Identify which cell holds the provided text, then report its (x, y) central coordinate. 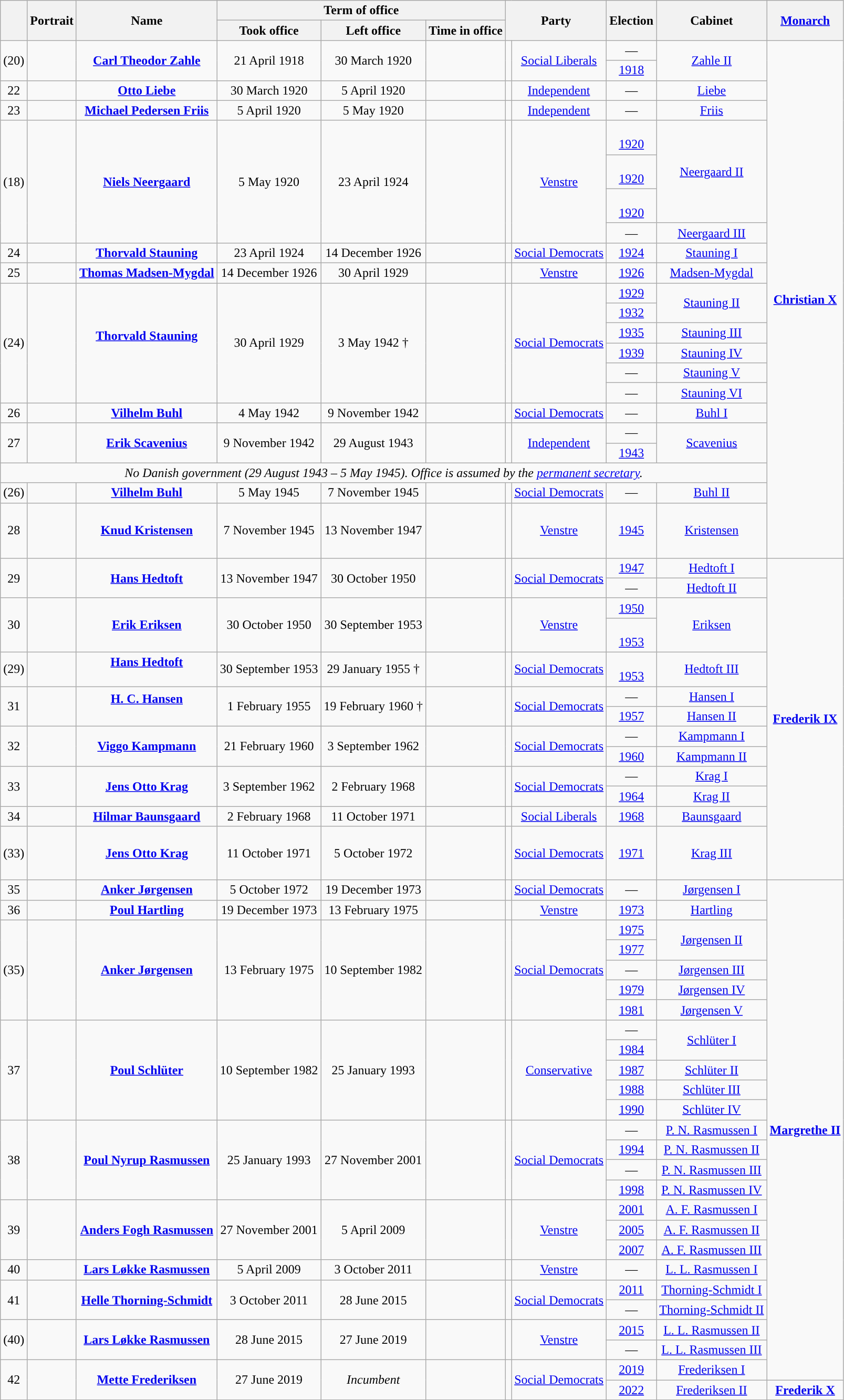
Jørgensen IV (712, 990)
Poul Hartling (147, 910)
Took office (269, 30)
Stauning III (712, 333)
21 February 1960 (269, 746)
Jørgensen III (712, 970)
Thomas Madsen-Mygdal (147, 273)
Friis (712, 110)
(33) (14, 853)
Niels Neergaard (147, 182)
H. C. Hansen (147, 706)
21 April 1918 (269, 60)
24 (14, 253)
Stauning IV (712, 353)
L. L. Rasmussen I (712, 1270)
P. N. Rasmussen II (712, 1150)
1973 (631, 910)
L. L. Rasmussen III (712, 1350)
Carl Theodor Zahle (147, 60)
Jørgensen I (712, 890)
1957 (631, 717)
1964 (631, 796)
1935 (631, 333)
1950 (631, 608)
1979 (631, 990)
23 (14, 110)
(24) (14, 343)
L. L. Rasmussen II (712, 1330)
Incumbent (373, 1380)
Frederik X (805, 1389)
Otto Liebe (147, 90)
2011 (631, 1290)
29 January 1955 † (373, 669)
Jørgensen II (712, 940)
P. N. Rasmussen IV (712, 1190)
(18) (14, 182)
1929 (631, 293)
30 (14, 625)
3 May 1942 † (373, 343)
2015 (631, 1330)
Zahle II (712, 60)
Eriksen (712, 625)
Neergaard II (712, 171)
Hansen II (712, 717)
Stauning II (712, 303)
Buhl II (712, 493)
1984 (631, 1050)
Frederiksen I (712, 1370)
Erik Scavenius (147, 443)
40 (14, 1270)
Buhl I (712, 413)
Kristensen (712, 531)
Baunsgaard (712, 816)
Madsen-Mygdal (712, 273)
2022 (631, 1389)
Viggo Kampmann (147, 746)
1998 (631, 1190)
Michael Pedersen Friis (147, 110)
Margrethe II (805, 1130)
2007 (631, 1250)
Poul Schlüter (147, 1070)
1990 (631, 1110)
1975 (631, 930)
Kampmann II (712, 756)
1926 (631, 273)
(29) (14, 669)
Cabinet (712, 20)
37 (14, 1070)
Stauning V (712, 373)
2005 (631, 1230)
Portrait (52, 20)
(20) (14, 60)
4 May 1942 (269, 413)
1932 (631, 313)
No Danish government (29 August 1943 – 5 May 1945). Office is assumed by the permanent secretary. (383, 473)
Schlüter IV (712, 1110)
P. N. Rasmussen I (712, 1130)
P. N. Rasmussen III (712, 1170)
Neergaard III (712, 233)
28 (14, 531)
Monarch (805, 20)
Knud Kristensen (147, 531)
Hartling (712, 910)
(40) (14, 1340)
A. F. Rasmussen II (712, 1230)
Frederiksen II (712, 1389)
Krag III (712, 853)
31 (14, 706)
Left office (373, 30)
39 (14, 1230)
1968 (631, 816)
1924 (631, 253)
1 February 1955 (269, 706)
Poul Nyrup Rasmussen (147, 1160)
Time in office (466, 30)
2001 (631, 1210)
5 May 1945 (269, 493)
Kampmann I (712, 737)
1977 (631, 950)
25 (14, 273)
Hilmar Baunsgaard (147, 816)
36 (14, 910)
Party (556, 20)
22 (14, 90)
35 (14, 890)
Stauning VI (712, 393)
Schlüter II (712, 1070)
Stauning I (712, 253)
Thorning-Schmidt I (712, 1290)
Hedtoft III (712, 669)
19 February 1960 † (373, 706)
Krag I (712, 776)
41 (14, 1300)
27 (14, 443)
Hansen I (712, 696)
(26) (14, 493)
Erik Eriksen (147, 625)
1943 (631, 453)
Liebe (712, 90)
(35) (14, 970)
1947 (631, 568)
Thorning-Schmidt II (712, 1310)
29 August 1943 (373, 443)
38 (14, 1160)
A. F. Rasmussen I (712, 1210)
1939 (631, 353)
Mette Frederiksen (147, 1380)
Anders Fogh Rasmussen (147, 1230)
42 (14, 1380)
Helle Thorning-Schmidt (147, 1300)
Christian X (805, 299)
Hedtoft I (712, 568)
Name (147, 20)
Conservative (559, 1070)
1945 (631, 531)
Hedtoft II (712, 588)
Jørgensen V (712, 1010)
1971 (631, 853)
29 (14, 578)
1960 (631, 756)
Frederik IX (805, 719)
Term of office (361, 11)
26 (14, 413)
Scavenius (712, 443)
Election (631, 20)
Schlüter III (712, 1090)
32 (14, 746)
Schlüter I (712, 1040)
1987 (631, 1070)
1981 (631, 1010)
Krag II (712, 796)
1988 (631, 1090)
A. F. Rasmussen III (712, 1250)
33 (14, 786)
1994 (631, 1150)
2019 (631, 1370)
34 (14, 816)
1918 (631, 70)
